Return [X, Y] of the center of cell containing provided text 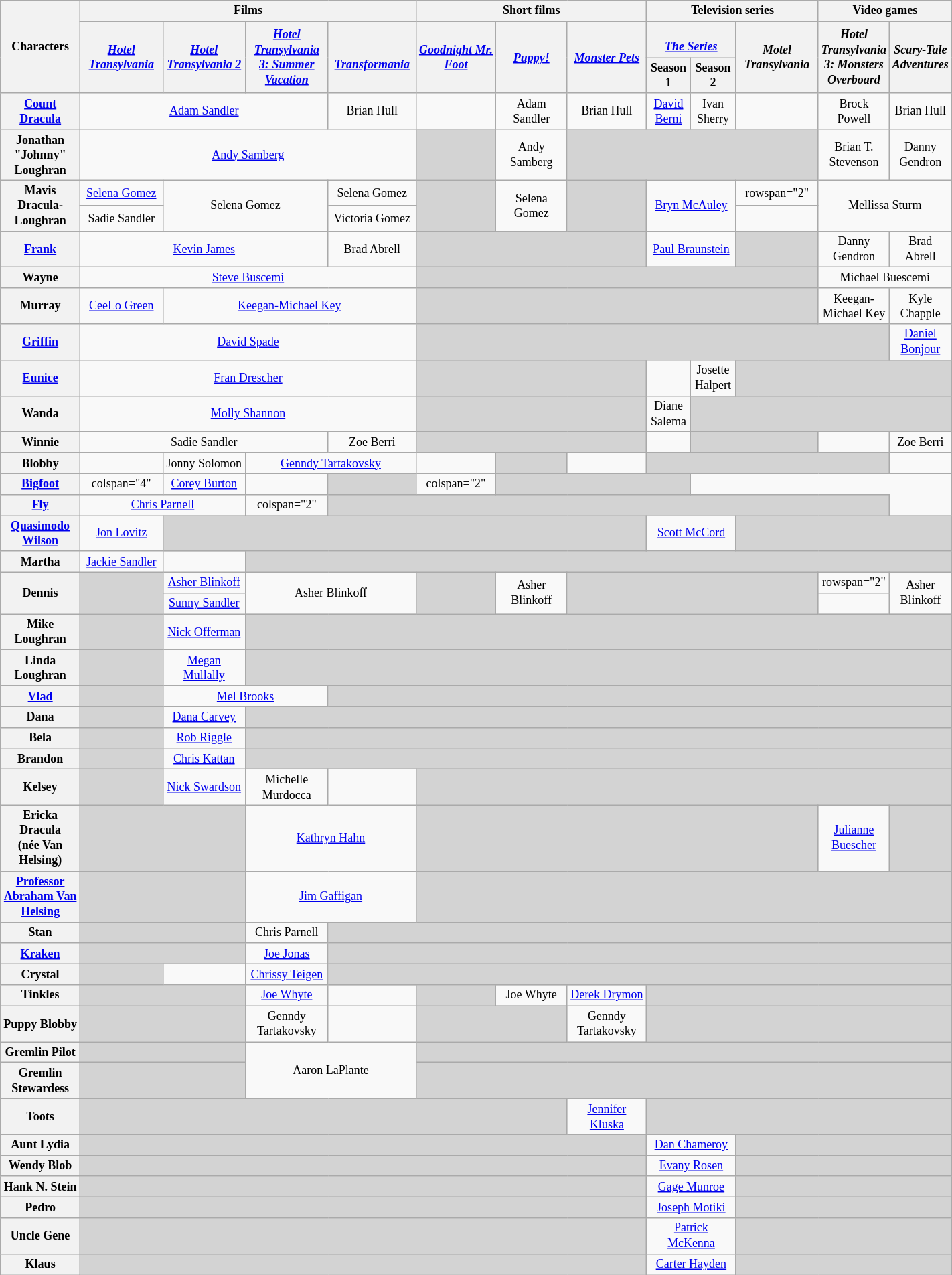
Jim Gaffigan [331, 897]
Monster Pets [607, 58]
Puppy Blobby [40, 1024]
Linda Loughran [40, 668]
Victoria Gomez [372, 218]
Kyle Chapple [920, 306]
Gage Munroe [691, 1187]
Steve Buscemi [248, 277]
Characters [40, 47]
Jon Lovitz [122, 534]
Motel Transylvania [777, 58]
Griffin [40, 342]
Fran Drescher [248, 378]
Joe Jonas [287, 954]
Kraken [40, 954]
Klaus [40, 1264]
David Spade [248, 342]
Gremlin Stewardess [40, 1081]
Wayne [40, 277]
Michelle Murdocca [287, 787]
David Berni [668, 111]
Brandon [40, 759]
Season 2 [713, 76]
Dana Carvey [204, 717]
Brock Powell [854, 111]
Jackie Sandler [122, 561]
Megan Mullally [204, 668]
Chris Kattan [204, 759]
Patrick McKenna [691, 1236]
Mavis Dracula-Loughran [40, 206]
Transformania [372, 58]
Chrissy Teigen [287, 975]
Season 1 [668, 76]
Kevin James [205, 249]
Michael Buescemi [885, 277]
Dennis [40, 593]
Nick Swardson [204, 787]
Hotel Transylvania 3: Summer Vacation [287, 58]
Hotel Transylvania 3: Monsters Overboard [854, 58]
Aaron LaPlante [331, 1070]
Dana [40, 717]
Aunt Lydia [40, 1145]
Professor Abraham Van Helsing [40, 897]
Blobby [40, 463]
Daniel Bonjour [920, 342]
Crystal [40, 975]
Jonathan "Johnny" Loughran [40, 155]
Dan Chameroy [691, 1145]
Martha [40, 561]
Jonny Solomon [204, 463]
colspan="4" [122, 483]
Paul Braunstein [691, 249]
Jennifer Kluska [607, 1116]
Rob Riggle [204, 738]
Scott McCord [691, 534]
Puppy! [532, 58]
Julianne Buescher [854, 838]
Television series [732, 11]
Wendy Blob [40, 1165]
Wanda [40, 414]
Joseph Motiki [691, 1208]
Mike Loughran [40, 632]
Gremlin Pilot [40, 1053]
Uncle Gene [40, 1236]
Video games [885, 11]
Kathryn Hahn [331, 838]
Mellissa Sturm [885, 206]
Evany Rosen [691, 1165]
Short films [532, 11]
Murray [40, 306]
Toots [40, 1116]
CeeLo Green [122, 306]
Sunny Sandler [204, 604]
Hank N. Stein [40, 1187]
Hotel Transylvania [122, 58]
Ivan Sherry [713, 111]
Winnie [40, 442]
Bela [40, 738]
Corey Burton [204, 483]
Molly Shannon [248, 414]
Josette Halpert [713, 378]
Films [248, 11]
Bigfoot [40, 483]
Vlad [40, 696]
Quasimodo Wilson [40, 534]
Tinkles [40, 995]
Kelsey [40, 787]
Goodnight Mr. Foot [455, 58]
Mel Brooks [245, 696]
Count Dracula [40, 111]
Nick Offerman [204, 632]
The Series [691, 40]
Derek Drymon [607, 995]
Hotel Transylvania 2 [204, 58]
Carter Hayden [691, 1264]
Brian T. Stevenson [854, 155]
Stan [40, 932]
Bryn McAuley [691, 206]
Fly [40, 505]
Pedro [40, 1208]
Frank [40, 249]
Scary-Tale Adventures [920, 58]
Eunice [40, 378]
Ericka Dracula(née Van Helsing) [40, 838]
Diane Salema [668, 414]
